Find where the given text appears and provide that cell's center as (x, y) coordinate. 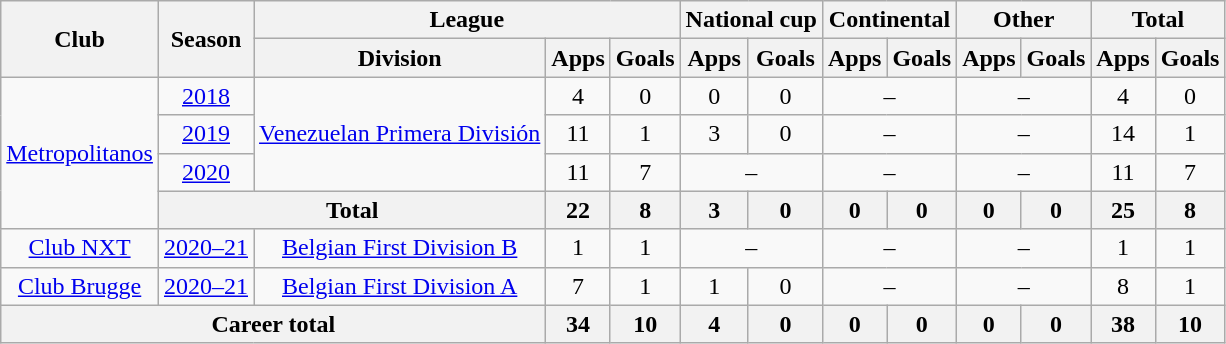
25 (1123, 210)
Season (206, 39)
Division (400, 58)
2019 (206, 134)
2018 (206, 96)
2020 (206, 172)
Club Brugge (80, 286)
14 (1123, 134)
Belgian First Division B (400, 248)
Club (80, 39)
National cup (751, 20)
Club NXT (80, 248)
Belgian First Division A (400, 286)
22 (578, 210)
38 (1123, 324)
Continental (889, 20)
League (467, 20)
Other (1024, 20)
Career total (274, 324)
34 (578, 324)
Metropolitanos (80, 153)
Venezuelan Primera División (400, 134)
